Return the [X, Y] coordinate for the center point of the cell that contains the specified text.  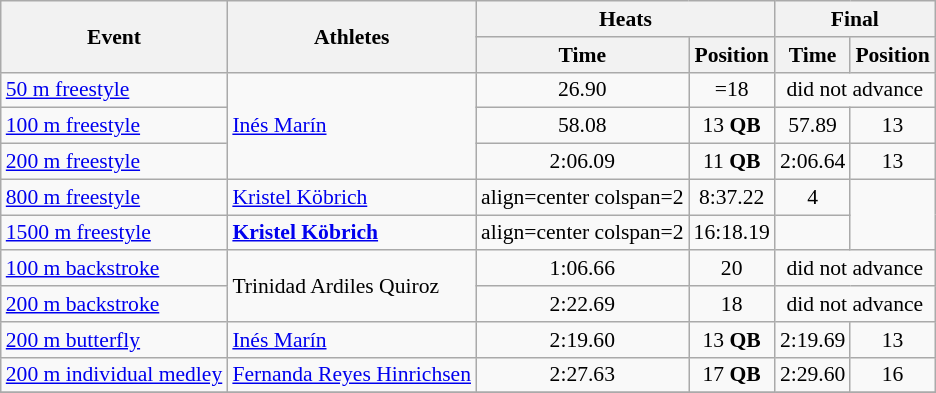
18 [732, 304]
58.08 [582, 126]
Trinidad Ardiles Quiroz [352, 286]
=18 [732, 90]
Athletes [352, 36]
2:19.69 [812, 340]
2:06.64 [812, 162]
Heats [626, 19]
1:06.66 [582, 269]
200 m freestyle [114, 162]
200 m individual medley [114, 375]
26.90 [582, 90]
16:18.19 [732, 233]
8:37.22 [732, 197]
16 [892, 375]
2:06.09 [582, 162]
50 m freestyle [114, 90]
2:19.60 [582, 340]
20 [732, 269]
200 m backstroke [114, 304]
1500 m freestyle [114, 233]
4 [812, 197]
2:29.60 [812, 375]
2:27.63 [582, 375]
2:22.69 [582, 304]
11 QB [732, 162]
Event [114, 36]
800 m freestyle [114, 197]
57.89 [812, 126]
17 QB [732, 375]
Final [855, 19]
200 m butterfly [114, 340]
Fernanda Reyes Hinrichsen [352, 375]
100 m freestyle [114, 126]
100 m backstroke [114, 269]
